Capture the cell that displays the provided text and extract its [X, Y] central coordinate. 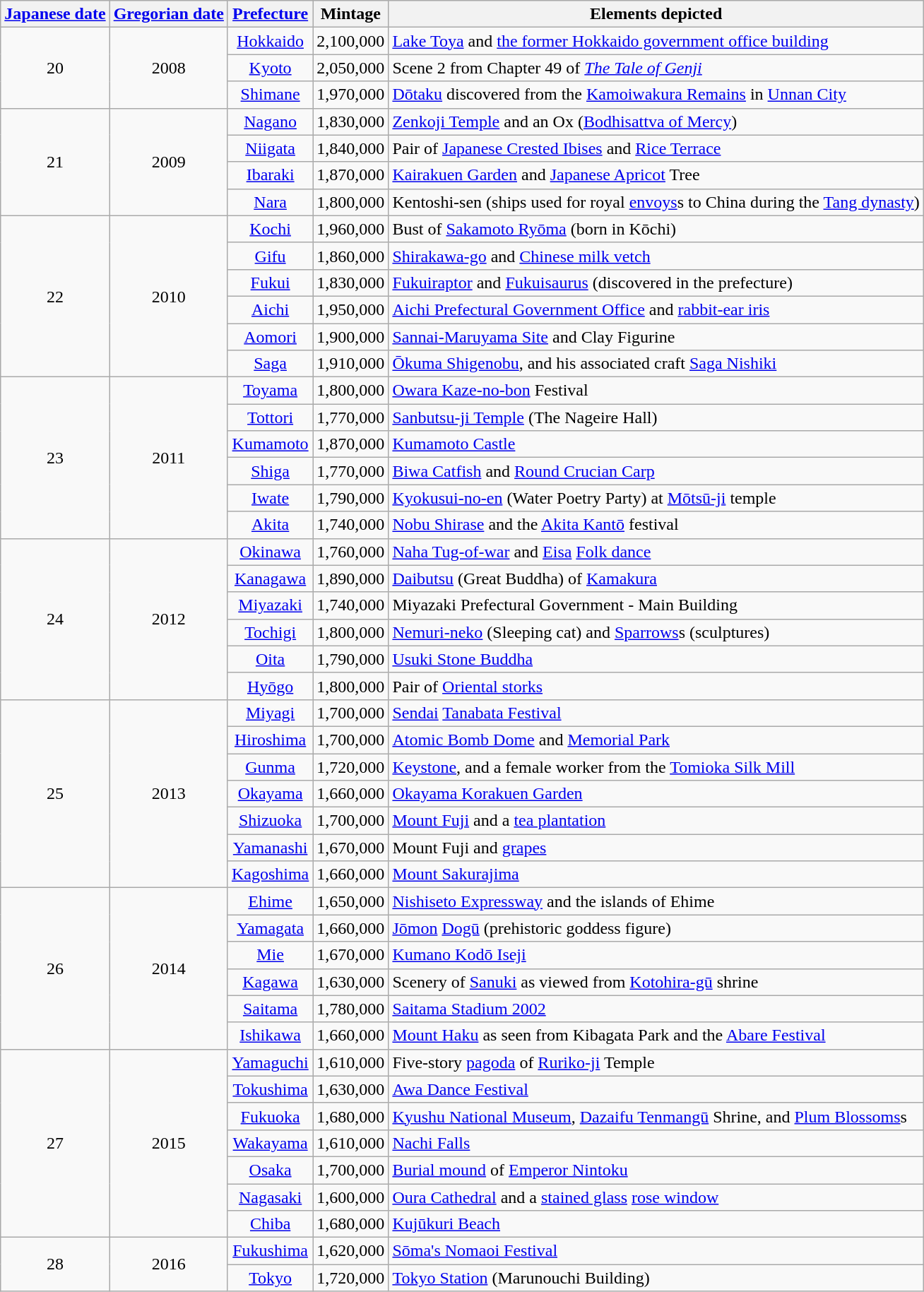
Gregorian date [168, 14]
2008 [168, 68]
Tokyo [270, 1278]
24 [55, 619]
Mie [270, 955]
Sōma's Nomaoi Festival [656, 1251]
Nemuri-neko (Sleeping cat) and Sparrowss (sculptures) [656, 632]
Mount Haku as seen from Kibagata Park and the Abare Festival [656, 1036]
Mount Fuji and grapes [656, 848]
Shizuoka [270, 821]
Ishikawa [270, 1036]
2014 [168, 968]
Awa Dance Festival [656, 1089]
27 [55, 1143]
Hiroshima [270, 740]
Bust of Sakamoto Ryōma (born in Kōchi) [656, 229]
2,050,000 [350, 68]
Nachi Falls [656, 1143]
2015 [168, 1143]
Kairakuen Garden and Japanese Apricot Tree [656, 175]
Ibaraki [270, 175]
Zenkoji Temple and an Ox (Bodhisattva of Mercy) [656, 122]
Fukuoka [270, 1116]
Jōmon Dogū (prehistoric goddess figure) [656, 928]
Kumamoto Castle [656, 444]
28 [55, 1264]
Saitama [270, 1009]
1,840,000 [350, 148]
Aichi [270, 309]
Tottori [270, 417]
Ehime [270, 901]
1,780,000 [350, 1009]
Mintage [350, 14]
Pair of Oriental storks [656, 686]
Saga [270, 364]
Pair of Japanese Crested Ibises and Rice Terrace [656, 148]
Nara [270, 202]
Kumamoto [270, 444]
Gunma [270, 766]
Kumano Kodō Iseji [656, 955]
Shiga [270, 471]
23 [55, 458]
Saitama Stadium 2002 [656, 1009]
Kyushu National Museum, Dazaifu Tenmangū Shrine, and Plum Blossomss [656, 1116]
Ōkuma Shigenobu, and his associated craft Saga Nishiki [656, 364]
Burial mound of Emperor Nintoku [656, 1170]
1,620,000 [350, 1251]
Tokushima [270, 1089]
2011 [168, 458]
Nobu Shirase and the Akita Kantō festival [656, 525]
Japanese date [55, 14]
Five-story pagoda of Ruriko-ji Temple [656, 1062]
Scene 2 from Chapter 49 of The Tale of Genji [656, 68]
Kyoto [270, 68]
Lake Toya and the former Hokkaido government office building [656, 41]
Prefecture [270, 14]
Daibutsu (Great Buddha) of Kamakura [656, 579]
Osaka [270, 1170]
Scenery of Sanuki as viewed from Kotohira-gū shrine [656, 982]
1,890,000 [350, 579]
Shimane [270, 95]
Shirakawa-go and Chinese milk vetch [656, 256]
Dōtaku discovered from the Kamoiwakura Remains in Unnan City [656, 95]
Biwa Catfish and Round Crucian Carp [656, 471]
Gifu [270, 256]
Kentoshi-sen (ships used for royal envoyss to China during the Tang dynasty) [656, 202]
Oura Cathedral and a stained glass rose window [656, 1197]
Elements depicted [656, 14]
20 [55, 68]
Mount Fuji and a tea plantation [656, 821]
2012 [168, 619]
Kochi [270, 229]
2016 [168, 1264]
Oita [270, 659]
1,900,000 [350, 337]
1,650,000 [350, 901]
Yamanashi [270, 848]
Nagasaki [270, 1197]
Niigata [270, 148]
Aichi Prefectural Government Office and rabbit-ear iris [656, 309]
Owara Kaze-no-bon Festival [656, 391]
Yamagata [270, 928]
Kanagawa [270, 579]
Sendai Tanabata Festival [656, 713]
Hokkaido [270, 41]
Okayama Korakuen Garden [656, 794]
1,760,000 [350, 552]
1,910,000 [350, 364]
Wakayama [270, 1143]
1,600,000 [350, 1197]
Okinawa [270, 552]
Yamaguchi [270, 1062]
Okayama [270, 794]
Tokyo Station (Marunouchi Building) [656, 1278]
2,100,000 [350, 41]
Hyōgo [270, 686]
Iwate [270, 498]
26 [55, 968]
Toyama [270, 391]
Miyazaki Prefectural Government - Main Building [656, 605]
Miyazaki [270, 605]
1,950,000 [350, 309]
Kagawa [270, 982]
Akita [270, 525]
Keystone, and a female worker from the Tomioka Silk Mill [656, 766]
Kagoshima [270, 875]
1,960,000 [350, 229]
1,970,000 [350, 95]
Naha Tug-of-war and Eisa Folk dance [656, 552]
Kyokusui-no-en (Water Poetry Party) at Mōtsū-ji temple [656, 498]
Nishiseto Expressway and the islands of Ehime [656, 901]
Nagano [270, 122]
Fukui [270, 283]
Kujūkuri Beach [656, 1224]
Chiba [270, 1224]
2013 [168, 793]
Aomori [270, 337]
Fukuiraptor and Fukuisaurus (discovered in the prefecture) [656, 283]
Sanbutsu-ji Temple (The Nageire Hall) [656, 417]
2009 [168, 162]
Usuki Stone Buddha [656, 659]
21 [55, 162]
Atomic Bomb Dome and Memorial Park [656, 740]
Mount Sakurajima [656, 875]
1,860,000 [350, 256]
Miyagi [270, 713]
Fukushima [270, 1251]
Sannai-Maruyama Site and Clay Figurine [656, 337]
25 [55, 793]
Tochigi [270, 632]
2010 [168, 296]
22 [55, 296]
